Scan for the cell matching the given text and deliver its (x, y) coordinate at center. 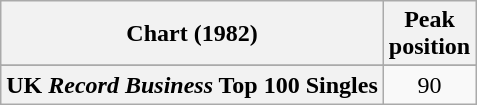
Chart (1982) (192, 34)
90 (429, 85)
UK Record Business Top 100 Singles (192, 85)
Peakposition (429, 34)
